Search for the cell housing the specified text and yield its [X, Y] center coordinate. 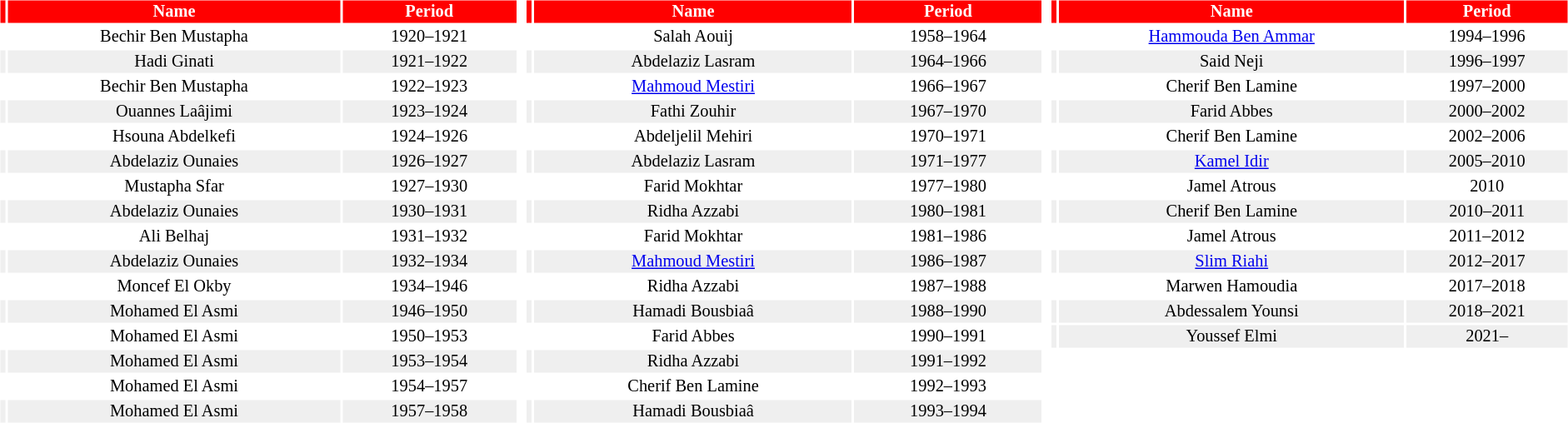
1932–1934 [430, 261]
1971–1977 [948, 162]
1970–1971 [948, 137]
2012–2017 [1487, 261]
1987–1988 [948, 286]
1997–2000 [1487, 87]
2010–2011 [1487, 211]
1954–1957 [430, 386]
1993–1994 [948, 411]
Ali Belhaj [174, 236]
1927–1930 [430, 187]
Hadi Ginati [174, 62]
1921–1922 [430, 62]
1990–1991 [948, 336]
1994–1996 [1487, 37]
1991–1992 [948, 361]
2002–2006 [1487, 137]
1926–1927 [430, 162]
1996–1997 [1487, 62]
1957–1958 [430, 411]
1930–1931 [430, 211]
2011–2012 [1487, 236]
Slim Riahi [1231, 261]
Said Neji [1231, 62]
1981–1986 [948, 236]
1992–1993 [948, 386]
1967–1970 [948, 112]
1950–1953 [430, 336]
Fathi Zouhir [693, 112]
2005–2010 [1487, 162]
Abdeljelil Mehiri [693, 137]
Mustapha Sfar [174, 187]
1958–1964 [948, 37]
1964–1966 [948, 62]
1986–1987 [948, 261]
Kamel Idir [1231, 162]
1988–1990 [948, 311]
1980–1981 [948, 211]
1946–1950 [430, 311]
Salah Aouij [693, 37]
1924–1926 [430, 137]
2000–2002 [1487, 112]
1934–1946 [430, 286]
1920–1921 [430, 37]
Youssef Elmi [1231, 336]
Hammouda Ben Ammar [1231, 37]
2010 [1487, 187]
1977–1980 [948, 187]
1931–1932 [430, 236]
Hsouna Abdelkefi [174, 137]
1953–1954 [430, 361]
2017–2018 [1487, 286]
2018–2021 [1487, 311]
2021– [1487, 336]
Abdessalem Younsi [1231, 311]
Moncef El Okby [174, 286]
Marwen Hamoudia [1231, 286]
1922–1923 [430, 87]
1966–1967 [948, 87]
Ouannes Laâjimi [174, 112]
1923–1924 [430, 112]
